Search for the cell housing the specified text and yield its [x, y] center coordinate. 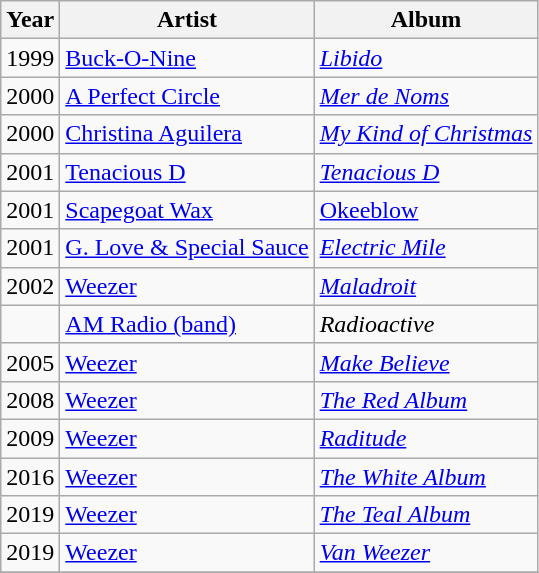
Buck-O-Nine [187, 58]
Scapegoat Wax [187, 210]
Okeeblow [426, 210]
Electric Mile [426, 248]
A Perfect Circle [187, 96]
2008 [30, 400]
Van Weezer [426, 553]
Raditude [426, 438]
Make Believe [426, 362]
2009 [30, 438]
Year [30, 20]
2016 [30, 477]
Radioactive [426, 324]
Maladroit [426, 286]
1999 [30, 58]
Mer de Noms [426, 96]
The Teal Album [426, 515]
The White Album [426, 477]
Artist [187, 20]
My Kind of Christmas [426, 134]
Album [426, 20]
Libido [426, 58]
G. Love & Special Sauce [187, 248]
Christina Aguilera [187, 134]
AM Radio (band) [187, 324]
The Red Album [426, 400]
2005 [30, 362]
2002 [30, 286]
